Search for the cell housing the specified text and yield its [x, y] center coordinate. 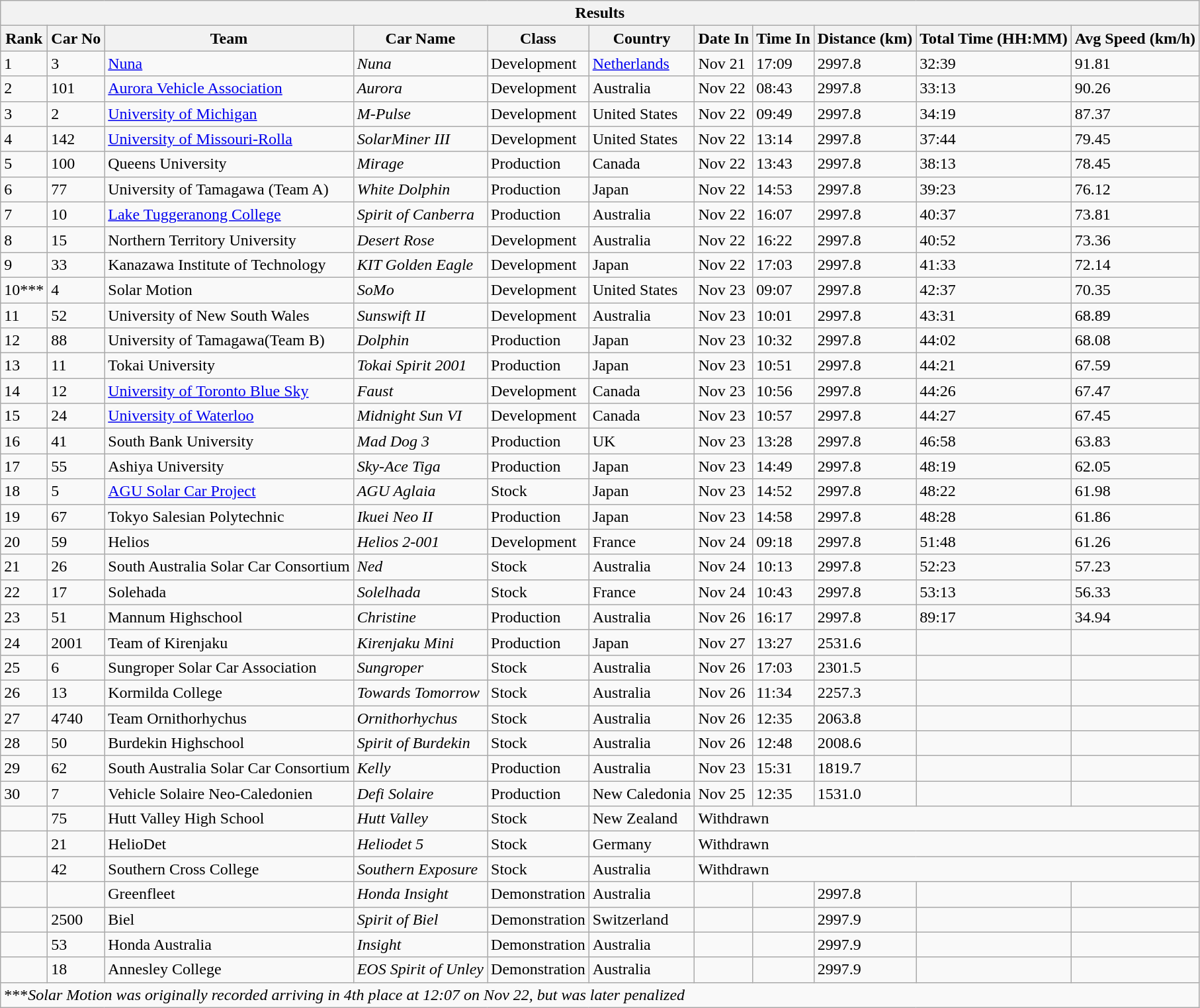
10:57 [783, 416]
Results [600, 13]
30 [24, 794]
27 [24, 718]
10:32 [783, 341]
87.37 [1135, 114]
Southern Cross College [229, 869]
17:09 [783, 63]
University of Toronto Blue Sky [229, 391]
New Caledonia [642, 794]
Germany [642, 844]
73.36 [1135, 239]
56.33 [1135, 592]
48:19 [994, 466]
Nov 27 [724, 642]
Towards Tomorrow [420, 693]
White Dolphin [420, 189]
University of Waterloo [229, 416]
Sunswift II [420, 315]
14:58 [783, 517]
61.26 [1135, 542]
SoMo [420, 290]
10*** [24, 290]
44:21 [994, 366]
52:23 [994, 567]
10:56 [783, 391]
Spirit of Burdekin [420, 743]
Helios 2-001 [420, 542]
University of New South Wales [229, 315]
75 [76, 819]
1819.7 [865, 769]
10:13 [783, 567]
KIT Golden Eagle [420, 265]
Avg Speed (km/h) [1135, 38]
Solelhada [420, 592]
Nov 25 [724, 794]
13:28 [783, 441]
90.26 [1135, 89]
2301.5 [865, 667]
32:39 [994, 63]
88 [76, 341]
Honda Insight [420, 894]
11:34 [783, 693]
10 [76, 214]
Kirenjaku Mini [420, 642]
Mad Dog 3 [420, 441]
76.12 [1135, 189]
91.81 [1135, 63]
Time In [783, 38]
University of Michigan [229, 114]
63.83 [1135, 441]
29 [24, 769]
Aurora Vehicle Association [229, 89]
14:53 [783, 189]
16 [24, 441]
UK [642, 441]
Aurora [420, 89]
1531.0 [865, 794]
Car Name [420, 38]
2500 [76, 919]
22 [24, 592]
41:33 [994, 265]
33 [76, 265]
44:27 [994, 416]
Helios [229, 542]
Solar Motion [229, 290]
Christine [420, 617]
33:13 [994, 89]
Ornithorhychus [420, 718]
Tokyo Salesian Polytechnic [229, 517]
14 [24, 391]
10:43 [783, 592]
55 [76, 466]
20 [24, 542]
University of Missouri-Rolla [229, 139]
4740 [76, 718]
2008.6 [865, 743]
Ikuei Neo II [420, 517]
Country [642, 38]
16:22 [783, 239]
Distance (km) [865, 38]
University of Tamagawa(Team B) [229, 341]
68.08 [1135, 341]
40:52 [994, 239]
Car No [76, 38]
Team [229, 38]
AGU Aglaia [420, 491]
Insight [420, 945]
South Bank University [229, 441]
Total Time (HH:MM) [994, 38]
Midnight Sun VI [420, 416]
Burdekin Highschool [229, 743]
78.45 [1135, 164]
68.89 [1135, 315]
Tokai Spirit 2001 [420, 366]
12:48 [783, 743]
Defi Solaire [420, 794]
10:51 [783, 366]
89:17 [994, 617]
67.45 [1135, 416]
Kanazawa Institute of Technology [229, 265]
Desert Rose [420, 239]
EOS Spirit of Unley [420, 970]
Switzerland [642, 919]
Biel [229, 919]
2001 [76, 642]
25 [24, 667]
14:52 [783, 491]
15:31 [783, 769]
52 [76, 315]
09:07 [783, 290]
***Solar Motion was originally recorded arriving in 4th place at 12:07 on Nov 22, but was later penalized [600, 995]
13:27 [783, 642]
14:49 [783, 466]
39:23 [994, 189]
Faust [420, 391]
23 [24, 617]
Sungroper [420, 667]
Ned [420, 567]
41 [76, 441]
New Zealand [642, 819]
Hutt Valley [420, 819]
Dolphin [420, 341]
16:07 [783, 214]
Lake Tuggeranong College [229, 214]
University of Tamagawa (Team A) [229, 189]
1 [24, 63]
48:22 [994, 491]
16:17 [783, 617]
70.35 [1135, 290]
51:48 [994, 542]
10:01 [783, 315]
2257.3 [865, 693]
08:43 [783, 89]
28 [24, 743]
M-Pulse [420, 114]
Tokai University [229, 366]
Mirage [420, 164]
9 [24, 265]
Class [538, 38]
Netherlands [642, 63]
42 [76, 869]
67 [76, 517]
53 [76, 945]
Annesley College [229, 970]
09:49 [783, 114]
43:31 [994, 315]
34:19 [994, 114]
142 [76, 139]
13:43 [783, 164]
Solehada [229, 592]
53:13 [994, 592]
Vehicle Solaire Neo-Caledonien [229, 794]
48:28 [994, 517]
HelioDet [229, 844]
61.86 [1135, 517]
Mannum Highschool [229, 617]
Kormilda College [229, 693]
Kelly [420, 769]
Team Ornithorhychus [229, 718]
62 [76, 769]
Spirit of Biel [420, 919]
46:58 [994, 441]
38:13 [994, 164]
51 [76, 617]
Honda Australia [229, 945]
Northern Territory University [229, 239]
09:18 [783, 542]
Team of Kirenjaku [229, 642]
57.23 [1135, 567]
77 [76, 189]
100 [76, 164]
50 [76, 743]
67.47 [1135, 391]
44:26 [994, 391]
Date In [724, 38]
Sky-Ace Tiga [420, 466]
8 [24, 239]
67.59 [1135, 366]
Rank [24, 38]
44:02 [994, 341]
SolarMiner III [420, 139]
40:37 [994, 214]
72.14 [1135, 265]
AGU Solar Car Project [229, 491]
Southern Exposure [420, 869]
59 [76, 542]
79.45 [1135, 139]
Greenfleet [229, 894]
2531.6 [865, 642]
2063.8 [865, 718]
61.98 [1135, 491]
34.94 [1135, 617]
73.81 [1135, 214]
Spirit of Canberra [420, 214]
42:37 [994, 290]
101 [76, 89]
62.05 [1135, 466]
Queens University [229, 164]
Nov 21 [724, 63]
37:44 [994, 139]
19 [24, 517]
13:14 [783, 139]
Sungroper Solar Car Association [229, 667]
Hutt Valley High School [229, 819]
Heliodet 5 [420, 844]
Ashiya University [229, 466]
